Locate the cell with the specified text and output its [X, Y] center coordinate. 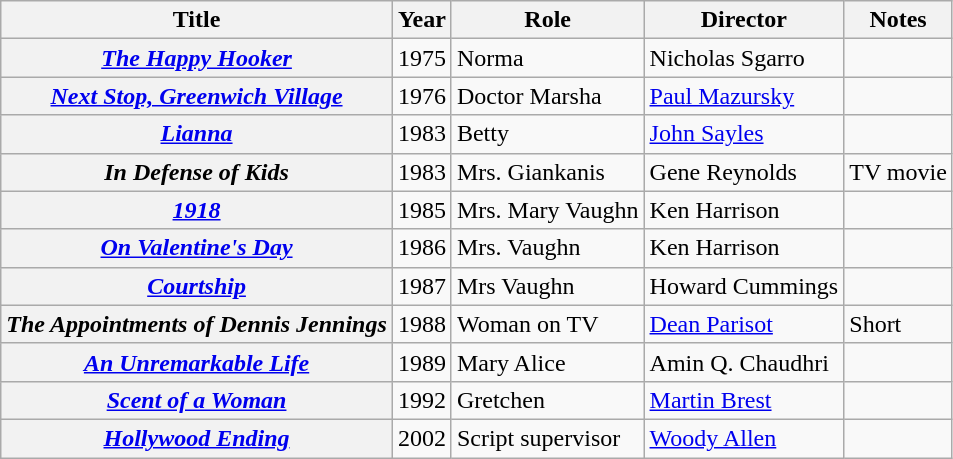
Nicholas Sgarro [744, 58]
Role [548, 20]
1988 [422, 324]
Woody Allen [744, 438]
Scent of a Woman [197, 400]
1992 [422, 400]
Mrs. Giankanis [548, 172]
Martin Brest [744, 400]
Title [197, 20]
Howard Cummings [744, 286]
2002 [422, 438]
1989 [422, 362]
On Valentine's Day [197, 248]
Year [422, 20]
Paul Mazursky [744, 96]
Next Stop, Greenwich Village [197, 96]
Script supervisor [548, 438]
Gretchen [548, 400]
Betty [548, 134]
1976 [422, 96]
1918 [197, 210]
Gene Reynolds [744, 172]
Doctor Marsha [548, 96]
1985 [422, 210]
1986 [422, 248]
Dean Parisot [744, 324]
Norma [548, 58]
TV movie [898, 172]
Woman on TV [548, 324]
Director [744, 20]
1975 [422, 58]
Hollywood Ending [197, 438]
Short [898, 324]
Notes [898, 20]
In Defense of Kids [197, 172]
John Sayles [744, 134]
Mary Alice [548, 362]
The Happy Hooker [197, 58]
Mrs Vaughn [548, 286]
1987 [422, 286]
Mrs. Vaughn [548, 248]
Courtship [197, 286]
Amin Q. Chaudhri [744, 362]
Mrs. Mary Vaughn [548, 210]
The Appointments of Dennis Jennings [197, 324]
An Unremarkable Life [197, 362]
Lianna [197, 134]
